Pinpoint the cell where the given text exists, returning its (X, Y) midpoint coordinate. 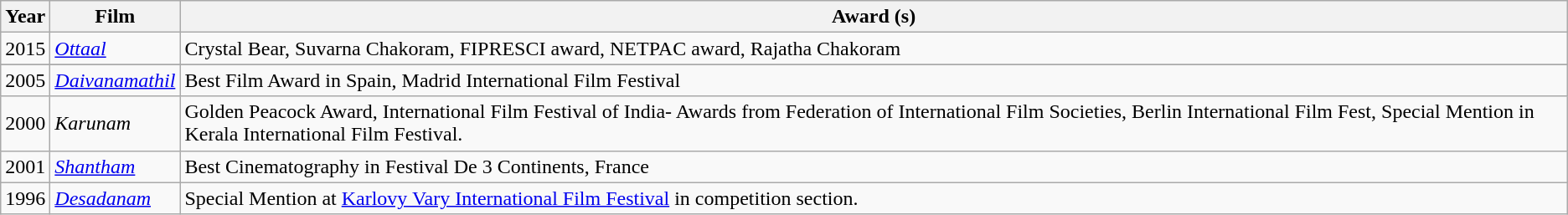
Film (116, 17)
Year (25, 17)
Best Cinematography in Festival De 3 Continents, France (874, 166)
1996 (25, 198)
Award (s) (874, 17)
2015 (25, 49)
Desadanam (116, 198)
Shantham (116, 166)
2001 (25, 166)
Best Film Award in Spain, Madrid International Film Festival (874, 80)
Special Mention at Karlovy Vary International Film Festival in competition section. (874, 198)
Crystal Bear, Suvarna Chakoram, FIPRESCI award, NETPAC award, Rajatha Chakoram (874, 49)
Daivanamathil (116, 80)
Karunam (116, 124)
2005 (25, 80)
2000 (25, 124)
Ottaal (116, 49)
